Output the (X, Y) coordinate of the center of the cell containing the given text.  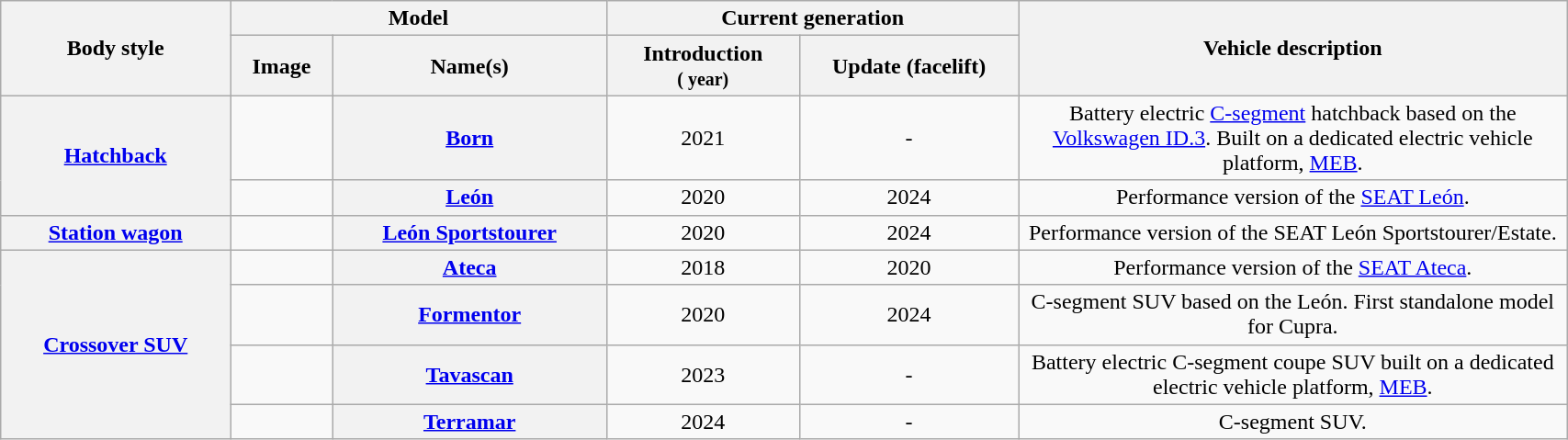
Born (469, 138)
Battery electric C-segment hatchback based on the Volkswagen ID.3. Built on a dedicated electric vehicle platform, MEB. (1293, 138)
Battery electric C-segment coupe SUV built on a dedicated electric vehicle platform, MEB. (1293, 375)
Image (281, 66)
Current generation (812, 18)
Performance version of the SEAT León. (1293, 197)
2021 (703, 138)
2018 (703, 267)
C-segment SUV. (1293, 422)
Name(s) (469, 66)
Body style (116, 48)
Formentor (469, 314)
León (469, 197)
Hatchback (116, 155)
Vehicle description (1293, 48)
Crossover SUV (116, 344)
Tavascan (469, 375)
Performance version of the SEAT Ateca. (1293, 267)
2023 (703, 375)
Terramar (469, 422)
Station wagon (116, 232)
Performance version of the SEAT León Sportstourer/Estate. (1293, 232)
Ateca (469, 267)
Introduction( year) (703, 66)
Model (419, 18)
León Sportstourer (469, 232)
C-segment SUV based on the León. First standalone model for Cupra. (1293, 314)
Update (facelift) (909, 66)
